Determine the (x, y) coordinate at the center of the cell enclosing the given text.  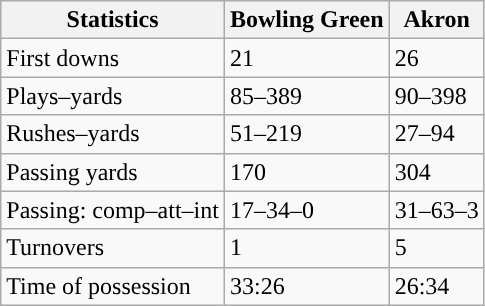
1 (306, 248)
21 (306, 58)
5 (436, 248)
90–398 (436, 96)
Turnovers (113, 248)
Bowling Green (306, 20)
26:34 (436, 286)
26 (436, 58)
Passing yards (113, 172)
33:26 (306, 286)
Akron (436, 20)
51–219 (306, 134)
170 (306, 172)
17–34–0 (306, 210)
27–94 (436, 134)
First downs (113, 58)
Passing: comp–att–int (113, 210)
Time of possession (113, 286)
Statistics (113, 20)
Rushes–yards (113, 134)
31–63–3 (436, 210)
304 (436, 172)
85–389 (306, 96)
Plays–yards (113, 96)
